Return the (X, Y) coordinate for the center point of the cell that contains the specified text.  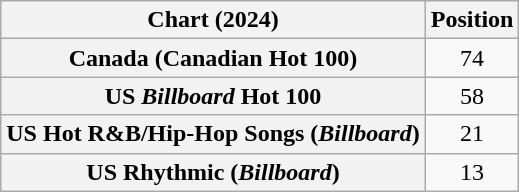
13 (472, 172)
Chart (2024) (213, 20)
Position (472, 20)
74 (472, 58)
US Hot R&B/Hip-Hop Songs (Billboard) (213, 134)
58 (472, 96)
Canada (Canadian Hot 100) (213, 58)
21 (472, 134)
US Billboard Hot 100 (213, 96)
US Rhythmic (Billboard) (213, 172)
